Return the [X, Y] coordinate for the center point of the cell that contains the specified text.  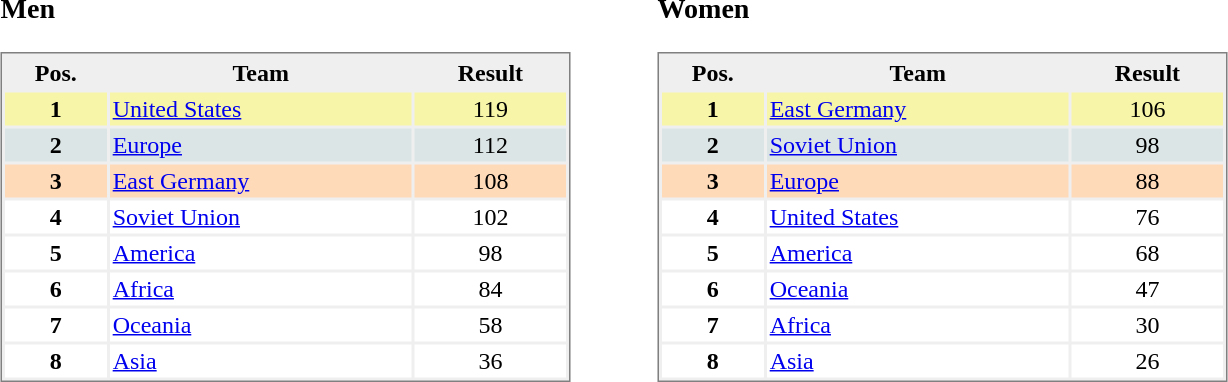
76 [1148, 218]
84 [490, 290]
88 [1148, 182]
58 [490, 326]
47 [1148, 290]
119 [490, 110]
102 [490, 218]
108 [490, 182]
26 [1148, 362]
106 [1148, 110]
68 [1148, 254]
112 [490, 146]
36 [490, 362]
30 [1148, 326]
